Return the (x, y) coordinate for the center point of the cell that contains the specified text.  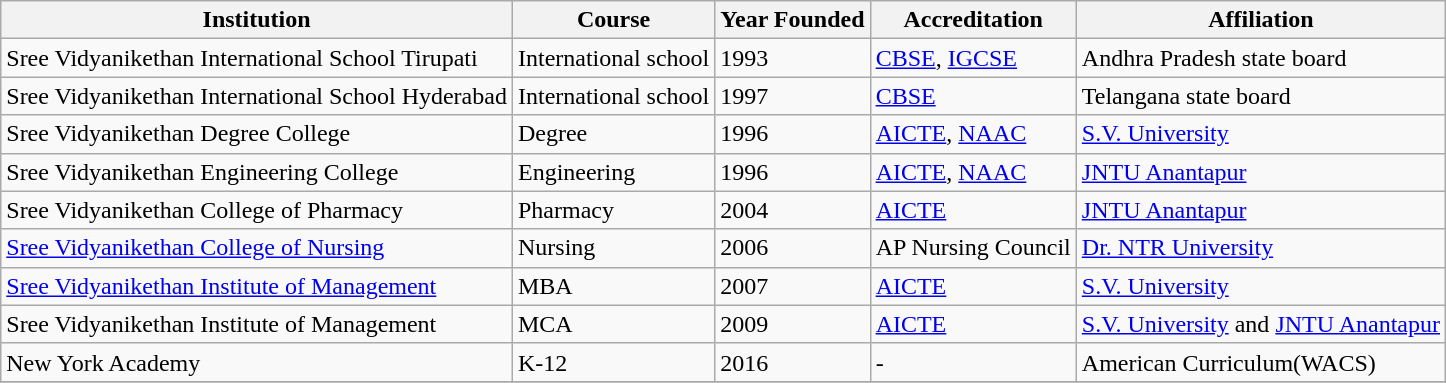
Accreditation (973, 20)
CBSE, IGCSE (973, 58)
2004 (792, 210)
1997 (792, 96)
AP Nursing Council (973, 248)
Course (613, 20)
K-12 (613, 362)
2006 (792, 248)
American Curriculum(WACS) (1260, 362)
- (973, 362)
Andhra Pradesh state board (1260, 58)
Year Founded (792, 20)
Institution (257, 20)
Telangana state board (1260, 96)
Sree Vidyanikethan College of Nursing (257, 248)
Degree (613, 134)
2009 (792, 324)
New York Academy (257, 362)
2007 (792, 286)
Sree Vidyanikethan Degree College (257, 134)
2016 (792, 362)
Sree Vidyanikethan Engineering College (257, 172)
Sree Vidyanikethan College of Pharmacy (257, 210)
1993 (792, 58)
Sree Vidyanikethan International School Hyderabad (257, 96)
MBA (613, 286)
Nursing (613, 248)
S.V. University and JNTU Anantapur (1260, 324)
MCA (613, 324)
Pharmacy (613, 210)
CBSE (973, 96)
Dr. NTR University (1260, 248)
Affiliation (1260, 20)
Engineering (613, 172)
Sree Vidyanikethan International School Tirupati (257, 58)
